Find where the given text appears and provide that cell's center as [X, Y] coordinate. 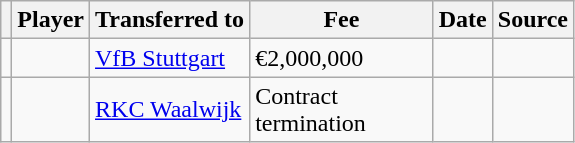
Contract termination [342, 110]
RKC Waalwijk [170, 110]
Player [51, 20]
€2,000,000 [342, 58]
Source [532, 20]
VfB Stuttgart [170, 58]
Date [462, 20]
Transferred to [170, 20]
Fee [342, 20]
